Find where the given text appears and provide that cell's center as [x, y] coordinate. 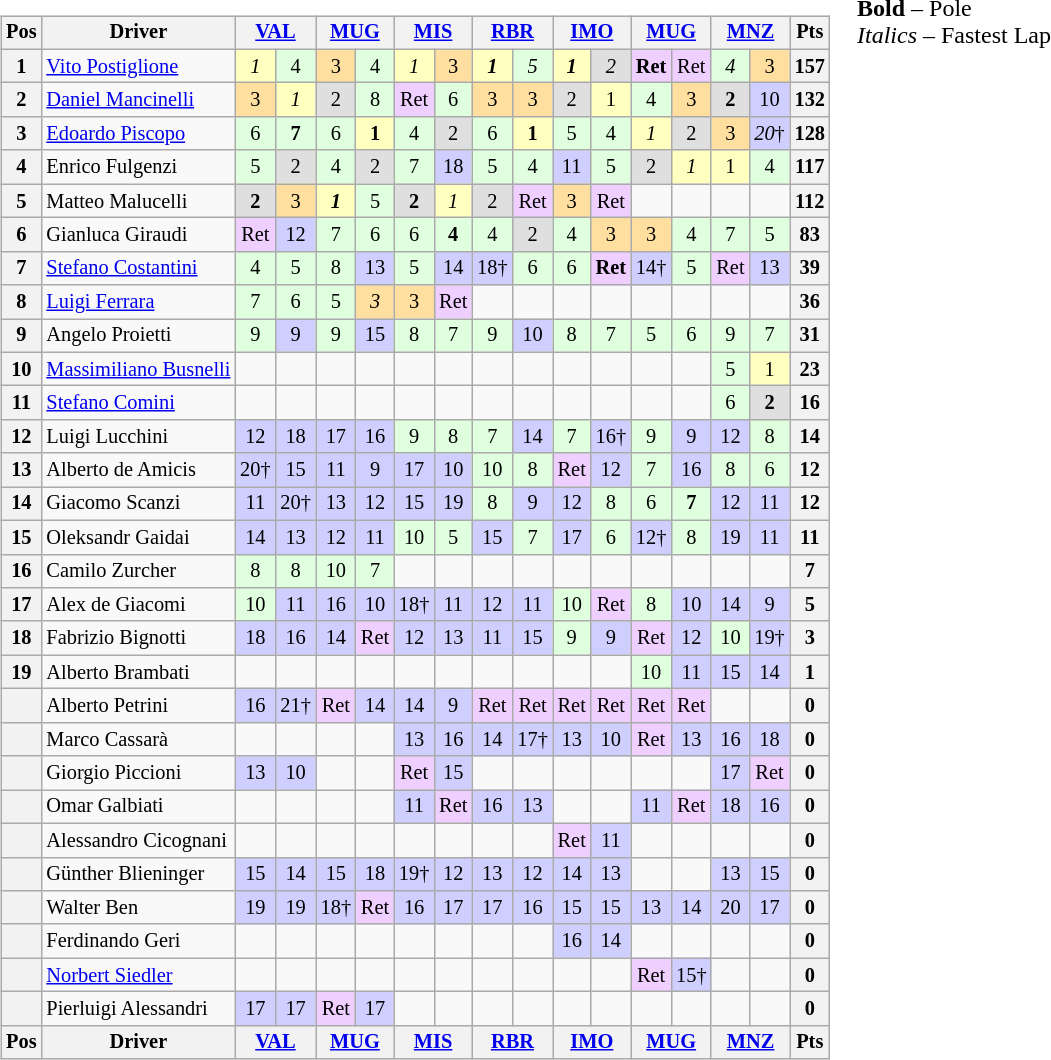
Alessandro Cicognani [138, 840]
117 [810, 167]
36 [810, 302]
Camilo Zurcher [138, 571]
Massimiliano Busnelli [138, 369]
39 [810, 268]
132 [810, 100]
Omar Galbiati [138, 807]
157 [810, 66]
83 [810, 235]
20 [730, 908]
Norbert Siedler [138, 975]
21† [295, 706]
12† [651, 537]
Stefano Comini [138, 403]
Oleksandr Gaidai [138, 537]
Marco Cassarà [138, 739]
Luigi Ferrara [138, 302]
Enrico Fulgenzi [138, 167]
Günther Blieninger [138, 874]
Alberto de Amicis [138, 470]
Giacomo Scanzi [138, 504]
31 [810, 336]
23 [810, 369]
Matteo Malucelli [138, 201]
Fabrizio Bignotti [138, 638]
Daniel Mancinelli [138, 100]
Luigi Lucchini [138, 437]
Alberto Brambati [138, 672]
Stefano Costantini [138, 268]
Giorgio Piccioni [138, 773]
Vito Postiglione [138, 66]
16† [611, 437]
15† [691, 975]
Walter Ben [138, 908]
Alex de Giacomi [138, 605]
Gianluca Giraudi [138, 235]
Angelo Proietti [138, 336]
112 [810, 201]
128 [810, 134]
Ferdinando Geri [138, 941]
Alberto Petrini [138, 706]
17† [532, 739]
Edoardo Piscopo [138, 134]
Pierluigi Alessandri [138, 1009]
14† [651, 268]
